Capture the cell that displays the provided text and extract its (X, Y) central coordinate. 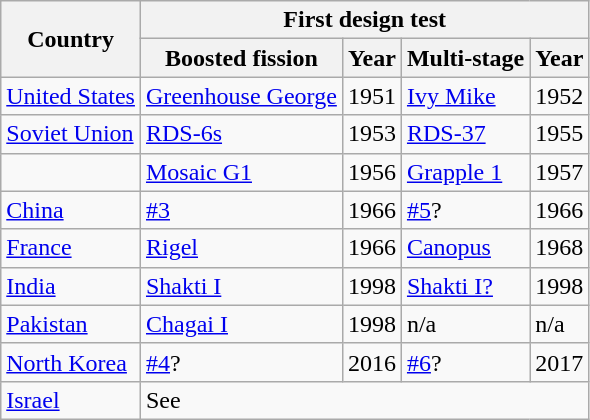
Country (71, 39)
China (71, 210)
Shakti I? (465, 286)
Pakistan (71, 324)
#3 (241, 210)
Rigel (241, 248)
North Korea (71, 362)
#5? (465, 210)
Chagai I (241, 324)
#4? (241, 362)
1952 (560, 96)
Canopus (465, 248)
1955 (560, 134)
First design test (364, 20)
United States (71, 96)
1968 (560, 248)
1956 (372, 172)
Israel (71, 400)
Mosaic G1 (241, 172)
RDS-37 (465, 134)
1953 (372, 134)
2017 (560, 362)
Ivy Mike (465, 96)
2016 (372, 362)
1951 (372, 96)
RDS-6s (241, 134)
Boosted fission (241, 58)
Grapple 1 (465, 172)
Soviet Union (71, 134)
Greenhouse George (241, 96)
#6? (465, 362)
See (364, 400)
1957 (560, 172)
Multi-stage (465, 58)
France (71, 248)
Shakti I (241, 286)
India (71, 286)
